Locate the cell with the specified text and output its [x, y] center coordinate. 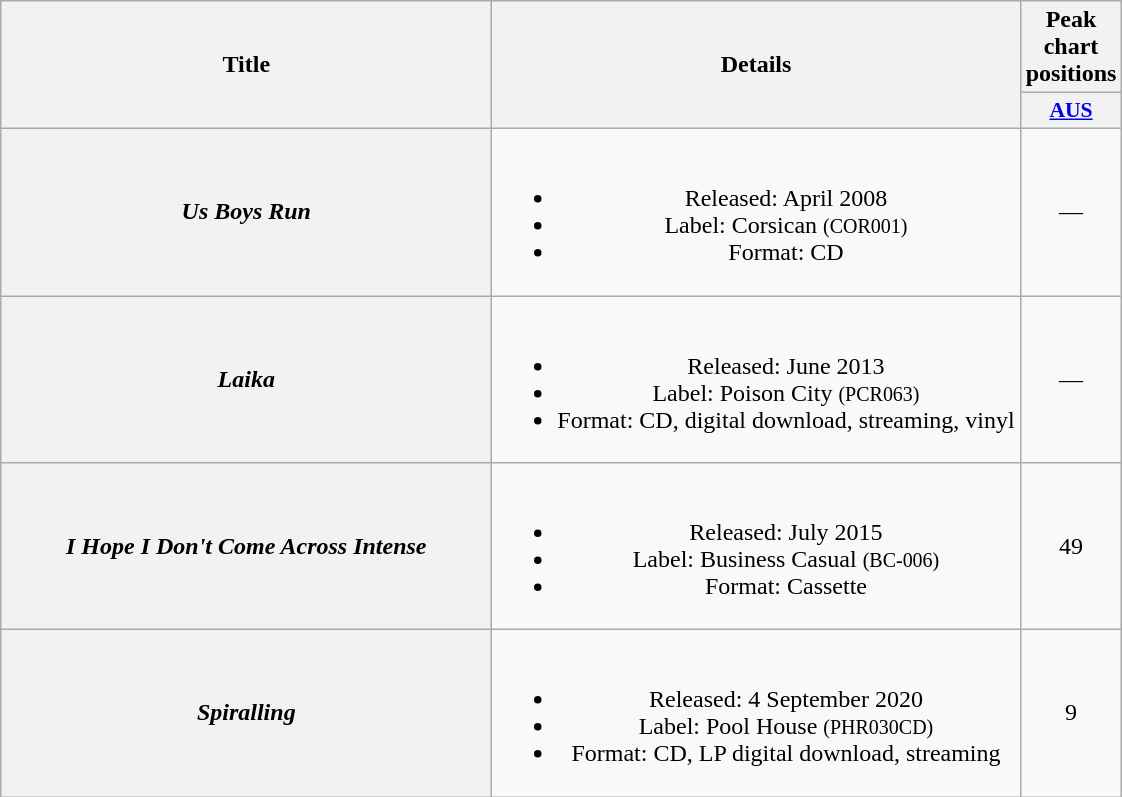
Title [246, 65]
Released: June 2013Label: Poison City (PCR063)Format: CD, digital download, streaming, vinyl [756, 380]
49 [1071, 546]
Released: 4 September 2020Label: Pool House (PHR030CD)Format: CD, LP digital download, streaming [756, 714]
Released: July 2015Label: Business Casual (BC-006)Format: Cassette [756, 546]
9 [1071, 714]
AUS [1071, 111]
Laika [246, 380]
Details [756, 65]
Released: April 2008Label: Corsican (COR001)Format: CD [756, 212]
Peak chart positions [1071, 47]
Us Boys Run [246, 212]
I Hope I Don't Come Across Intense [246, 546]
Spiralling [246, 714]
